Search for the cell housing the specified text and yield its [X, Y] center coordinate. 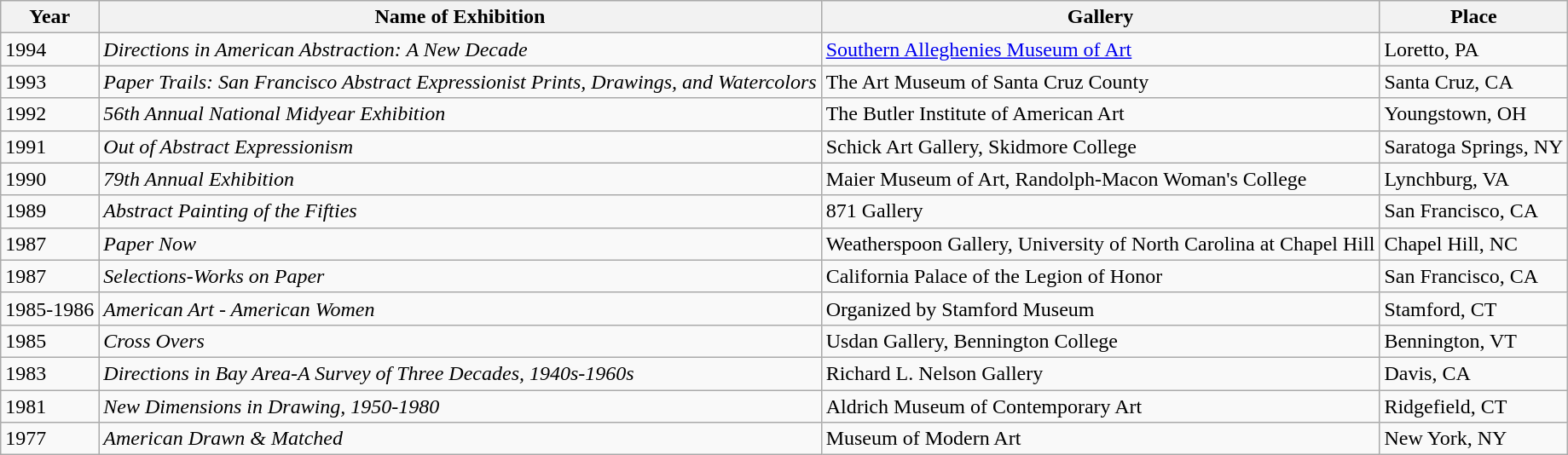
Museum of Modern Art [1100, 439]
Year [49, 17]
1991 [49, 147]
Bennington, VT [1473, 341]
Stamford, CT [1473, 308]
1985-1986 [49, 308]
Maier Museum of Art, Randolph-Macon Woman's College [1100, 179]
1977 [49, 439]
1990 [49, 179]
Loretto, PA [1473, 49]
American Drawn & Matched [460, 439]
Name of Exhibition [460, 17]
California Palace of the Legion of Honor [1100, 276]
The Art Museum of Santa Cruz County [1100, 82]
Gallery [1100, 17]
Weatherspoon Gallery, University of North Carolina at Chapel Hill [1100, 244]
1994 [49, 49]
Organized by Stamford Museum [1100, 308]
Place [1473, 17]
1993 [49, 82]
Santa Cruz, CA [1473, 82]
56th Annual National Midyear Exhibition [460, 114]
Cross Overs [460, 341]
1981 [49, 406]
The Butler Institute of American Art [1100, 114]
Saratoga Springs, NY [1473, 147]
American Art - American Women [460, 308]
Paper Trails: San Francisco Abstract Expressionist Prints, Drawings, and Watercolors [460, 82]
New Dimensions in Drawing, 1950-1980 [460, 406]
Abstract Painting of the Fifties [460, 211]
Chapel Hill, NC [1473, 244]
Lynchburg, VA [1473, 179]
Out of Abstract Expressionism [460, 147]
Directions in American Abstraction: A New Decade [460, 49]
Richard L. Nelson Gallery [1100, 373]
Southern Alleghenies Museum of Art [1100, 49]
1989 [49, 211]
79th Annual Exhibition [460, 179]
871 Gallery [1100, 211]
Schick Art Gallery, Skidmore College [1100, 147]
1992 [49, 114]
Ridgefield, CT [1473, 406]
Youngstown, OH [1473, 114]
Aldrich Museum of Contemporary Art [1100, 406]
Usdan Gallery, Bennington College [1100, 341]
Directions in Bay Area-A Survey of Three Decades, 1940s-1960s [460, 373]
1985 [49, 341]
1983 [49, 373]
Selections-Works on Paper [460, 276]
Davis, CA [1473, 373]
Paper Now [460, 244]
New York, NY [1473, 439]
